Output the (X, Y) coordinate of the center of the cell containing the given text.  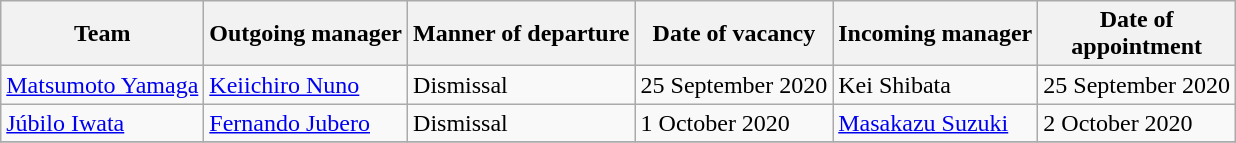
Incoming manager (936, 34)
Masakazu Suzuki (936, 123)
Outgoing manager (306, 34)
Manner of departure (522, 34)
Date of vacancy (734, 34)
1 October 2020 (734, 123)
Date ofappointment (1137, 34)
2 October 2020 (1137, 123)
Júbilo Iwata (102, 123)
Matsumoto Yamaga (102, 85)
Team (102, 34)
Kei Shibata (936, 85)
Keiichiro Nuno (306, 85)
Fernando Jubero (306, 123)
